Output the [X, Y] coordinate of the center of the cell containing the given text.  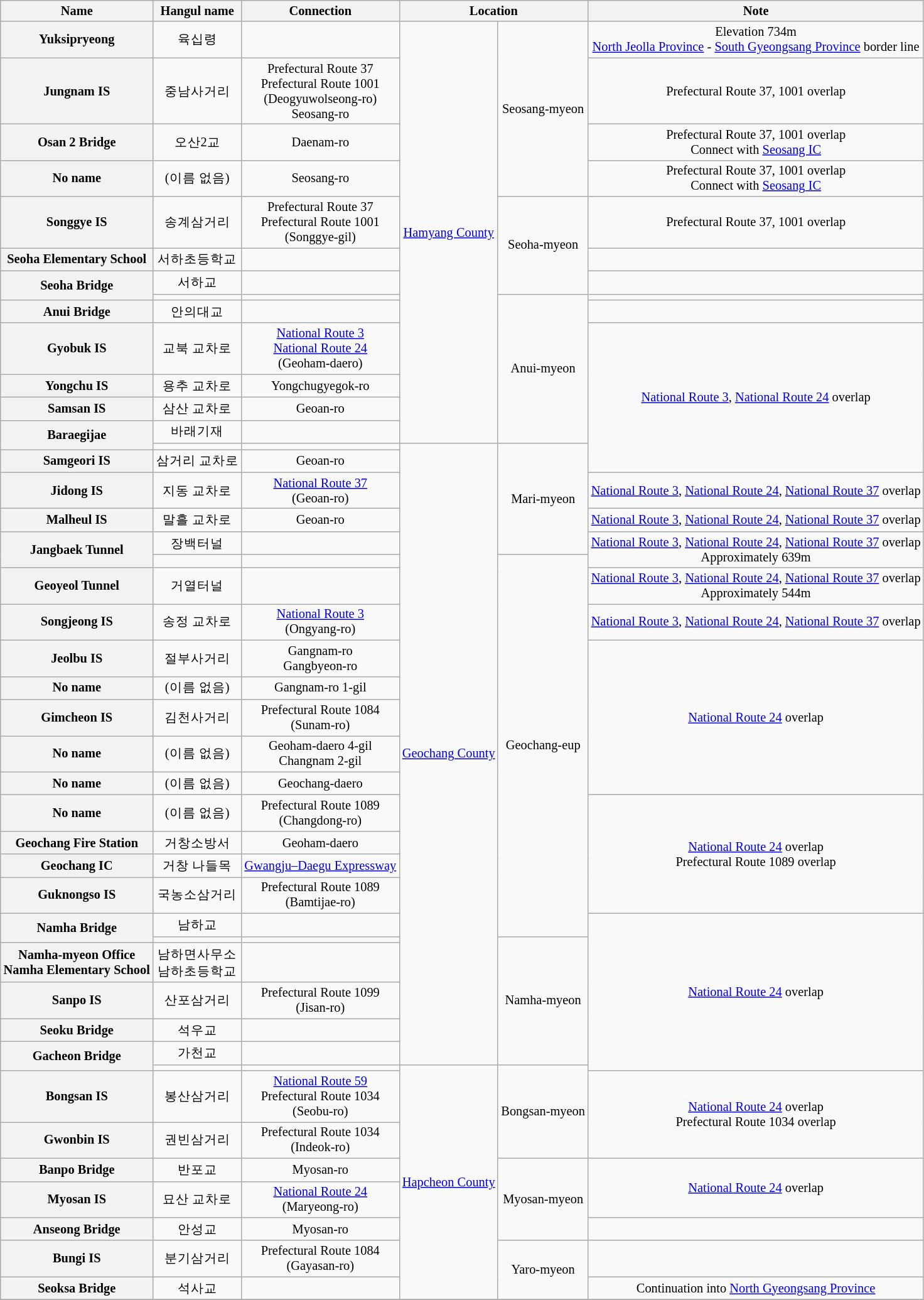
거창소방서 [197, 843]
Samsan IS [77, 408]
Prefectural Route 1089(Bamtijae-ro) [320, 895]
석사교 [197, 1289]
오산2교 [197, 142]
National Route 3National Route 24(Geoham-daero) [320, 349]
Seosang-myeon [542, 109]
Geochang County [448, 754]
Songgye IS [77, 222]
Hangul name [197, 11]
Gacheon Bridge [77, 1056]
Jungnam IS [77, 91]
Prefectural Route 1089(Changdong-ro) [320, 813]
National Route 24 overlapPrefectural Route 1089 overlap [756, 854]
안의대교 [197, 311]
삼거리 교차로 [197, 461]
Samgeori IS [77, 461]
말흘 교차로 [197, 520]
Elevation 734mNorth Jeolla Province - South Gyeongsang Province border line [756, 40]
Malheul IS [77, 520]
National Route 3, National Route 24 overlap [756, 398]
Name [77, 11]
Geochang-eup [542, 745]
육십령 [197, 40]
Osan 2 Bridge [77, 142]
Seoksa Bridge [77, 1289]
Geochang Fire Station [77, 843]
Bongsan-myeon [542, 1112]
권빈삼거리 [197, 1140]
지동 교차로 [197, 490]
Gangnam-ro 1-gil [320, 688]
National Route 3, National Route 24, National Route 37 overlapApproximately 544m [756, 586]
남하면사무소남하초등학교 [197, 962]
분기삼거리 [197, 1259]
Location [493, 11]
송정 교차로 [197, 622]
Gwangju–Daegu Expressway [320, 865]
National Route 37(Geoan-ro) [320, 490]
Yongchugyegok-ro [320, 386]
Anseong Bridge [77, 1228]
Myosan IS [77, 1200]
Yuksipryeong [77, 40]
Jangbaek Tunnel [77, 550]
Yaro-myeon [542, 1270]
Gimcheon IS [77, 717]
Geochang-daero [320, 784]
Baraegijae [77, 435]
Namha Bridge [77, 928]
Geoyeol Tunnel [77, 586]
남하교 [197, 924]
Hamyang County [448, 232]
Bongsan IS [77, 1097]
Seoha-myeon [542, 245]
Prefectural Route 37Prefectural Route 1001(Songgye-gil) [320, 222]
용추 교차로 [197, 386]
Prefectural Route 1034(Indeok-ro) [320, 1140]
National Route 24(Maryeong-ro) [320, 1200]
서하교 [197, 283]
안성교 [197, 1228]
Geoham-daero [320, 843]
Connection [320, 11]
Bungi IS [77, 1259]
Continuation into North Gyeongsang Province [756, 1289]
Jidong IS [77, 490]
Banpo Bridge [77, 1169]
바래기재 [197, 432]
국농소삼거리 [197, 895]
Anui Bridge [77, 311]
Prefectural Route 1084(Gayasan-ro) [320, 1259]
Yongchu IS [77, 386]
Gyobuk IS [77, 349]
National Route 3(Ongyang-ro) [320, 622]
중남사거리 [197, 91]
산포삼거리 [197, 1000]
National Route 59Prefectural Route 1034(Seobu-ro) [320, 1097]
Jeolbu IS [77, 658]
김천사거리 [197, 717]
삼산 교차로 [197, 408]
장백터널 [197, 543]
Anui-myeon [542, 369]
묘산 교차로 [197, 1200]
National Route 24 overlapPrefectural Route 1034 overlap [756, 1114]
Note [756, 11]
Seosang-ro [320, 178]
가천교 [197, 1053]
Myosan-myeon [542, 1200]
송계삼거리 [197, 222]
Gwonbin IS [77, 1140]
교북 교차로 [197, 349]
Daenam-ro [320, 142]
Geochang IC [77, 865]
Hapcheon County [448, 1182]
National Route 3, National Route 24, National Route 37 overlapApproximately 639m [756, 550]
Seoku Bridge [77, 1030]
거열터널 [197, 586]
Namha-myeon OfficeNamha Elementary School [77, 962]
Mari-myeon [542, 499]
Seoha Bridge [77, 285]
절부사거리 [197, 658]
봉산삼거리 [197, 1097]
반포교 [197, 1169]
Gangnam-roGangbyeon-ro [320, 658]
거창 나들목 [197, 865]
석우교 [197, 1030]
Songjeong IS [77, 622]
Namha-myeon [542, 1000]
Sanpo IS [77, 1000]
Seoha Elementary School [77, 259]
Geoham-daero 4-gilChangnam 2-gil [320, 754]
Guknongso IS [77, 895]
Prefectural Route 37Prefectural Route 1001(Deogyuwolseong-ro)Seosang-ro [320, 91]
서하초등학교 [197, 259]
Prefectural Route 1084(Sunam-ro) [320, 717]
Prefectural Route 1099(Jisan-ro) [320, 1000]
